Provide the [x, y] coordinate of the cell's center where the given text is located.  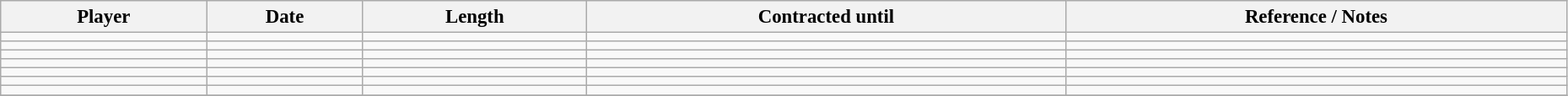
Length [474, 17]
Player [104, 17]
Reference / Notes [1317, 17]
Date [285, 17]
Contracted until [826, 17]
